Locate the cell with the specified text and output its [x, y] center coordinate. 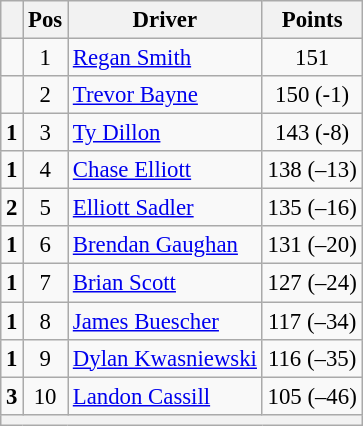
Landon Cassill [166, 396]
Trevor Bayne [166, 95]
Elliott Sadler [166, 208]
10 [46, 396]
Driver [166, 20]
5 [46, 208]
4 [46, 170]
Points [312, 20]
143 (-8) [312, 133]
Chase Elliott [166, 170]
116 (–35) [312, 358]
7 [46, 283]
Brian Scott [166, 283]
6 [46, 245]
Ty Dillon [166, 133]
James Buescher [166, 321]
Regan Smith [166, 58]
135 (–16) [312, 208]
117 (–34) [312, 321]
Dylan Kwasniewski [166, 358]
9 [46, 358]
8 [46, 321]
131 (–20) [312, 245]
105 (–46) [312, 396]
Brendan Gaughan [166, 245]
150 (-1) [312, 95]
151 [312, 58]
138 (–13) [312, 170]
127 (–24) [312, 283]
Pos [46, 20]
